For the text-containing cell, return its midpoint in [x, y] coordinate format. 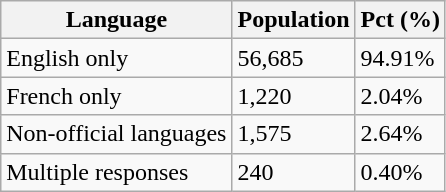
94.91% [400, 58]
2.64% [400, 134]
Language [116, 20]
240 [294, 172]
56,685 [294, 58]
1,575 [294, 134]
Population [294, 20]
English only [116, 58]
2.04% [400, 96]
0.40% [400, 172]
Pct (%) [400, 20]
1,220 [294, 96]
Non-official languages [116, 134]
French only [116, 96]
Multiple responses [116, 172]
